Extract the (x, y) coordinate from the center of the cell holding the provided text.  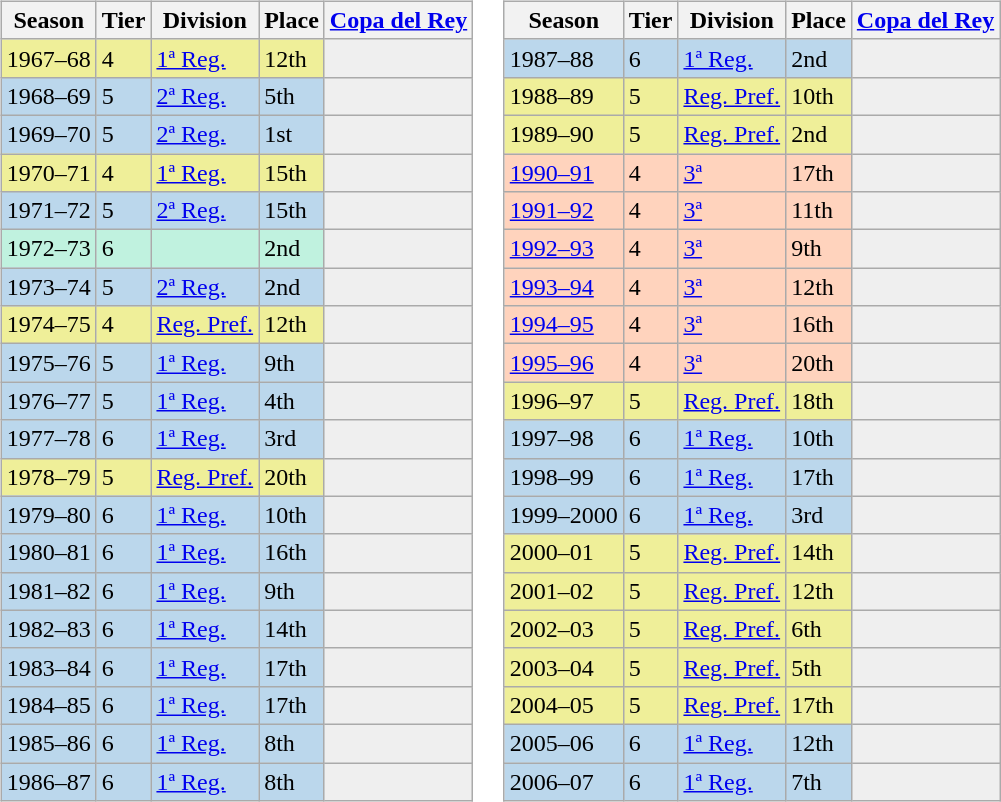
1998–99 (564, 477)
1968–69 (48, 96)
2003–04 (564, 667)
1984–85 (48, 705)
1969–70 (48, 134)
1994–95 (564, 325)
2001–02 (564, 591)
1973–74 (48, 287)
2004–05 (564, 705)
1980–81 (48, 553)
1982–83 (48, 629)
1967–68 (48, 58)
1983–84 (48, 667)
1999–2000 (564, 515)
1993–94 (564, 287)
2002–03 (564, 629)
1987–88 (564, 58)
1st (292, 134)
2005–06 (564, 743)
2006–07 (564, 781)
11th (819, 211)
1970–71 (48, 173)
7th (819, 781)
1979–80 (48, 515)
1991–92 (564, 211)
1988–89 (564, 96)
1990–91 (564, 173)
1997–98 (564, 439)
1995–96 (564, 363)
1981–82 (48, 591)
1986–87 (48, 781)
1985–86 (48, 743)
6th (819, 629)
1971–72 (48, 211)
1996–97 (564, 401)
1992–93 (564, 249)
1972–73 (48, 249)
1978–79 (48, 477)
1977–78 (48, 439)
1989–90 (564, 134)
2000–01 (564, 553)
4th (292, 401)
1975–76 (48, 363)
18th (819, 401)
1976–77 (48, 401)
1974–75 (48, 325)
